Locate the cell with the specified text and output its [X, Y] center coordinate. 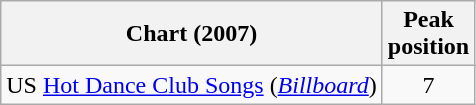
7 [428, 85]
US Hot Dance Club Songs (Billboard) [192, 85]
Chart (2007) [192, 34]
Peakposition [428, 34]
